For the text-containing cell, return its midpoint in (x, y) coordinate format. 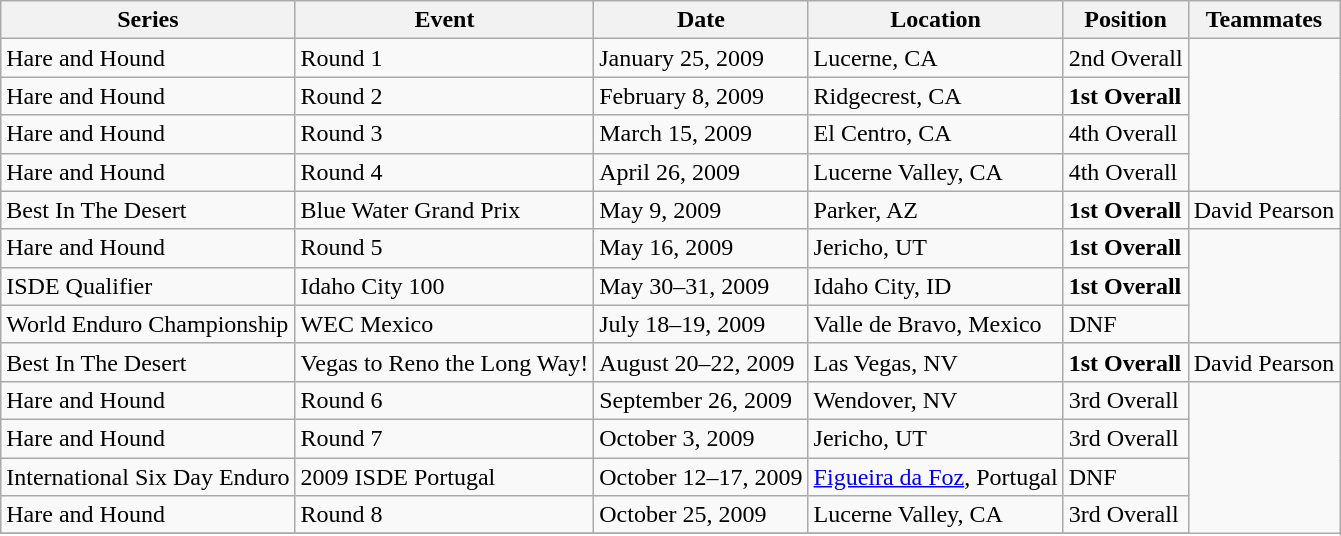
Figueira da Foz, Portugal (936, 477)
Parker, AZ (936, 210)
Series (148, 20)
May 30–31, 2009 (701, 286)
March 15, 2009 (701, 134)
Round 1 (444, 58)
January 25, 2009 (701, 58)
Date (701, 20)
Location (936, 20)
International Six Day Enduro (148, 477)
Valle de Bravo, Mexico (936, 324)
August 20–22, 2009 (701, 362)
ISDE Qualifier (148, 286)
May 16, 2009 (701, 248)
WEC Mexico (444, 324)
October 12–17, 2009 (701, 477)
Ridgecrest, CA (936, 96)
May 9, 2009 (701, 210)
Round 4 (444, 172)
Round 7 (444, 438)
El Centro, CA (936, 134)
Round 8 (444, 515)
Round 3 (444, 134)
World Enduro Championship (148, 324)
Lucerne, CA (936, 58)
Teammates (1264, 20)
2nd Overall (1126, 58)
February 8, 2009 (701, 96)
Wendover, NV (936, 400)
April 26, 2009 (701, 172)
October 3, 2009 (701, 438)
Round 2 (444, 96)
Idaho City 100 (444, 286)
Las Vegas, NV (936, 362)
Round 6 (444, 400)
September 26, 2009 (701, 400)
October 25, 2009 (701, 515)
Idaho City, ID (936, 286)
Blue Water Grand Prix (444, 210)
2009 ISDE Portugal (444, 477)
Round 5 (444, 248)
Vegas to Reno the Long Way! (444, 362)
July 18–19, 2009 (701, 324)
Position (1126, 20)
Event (444, 20)
